Capture the cell that displays the provided text and extract its [X, Y] central coordinate. 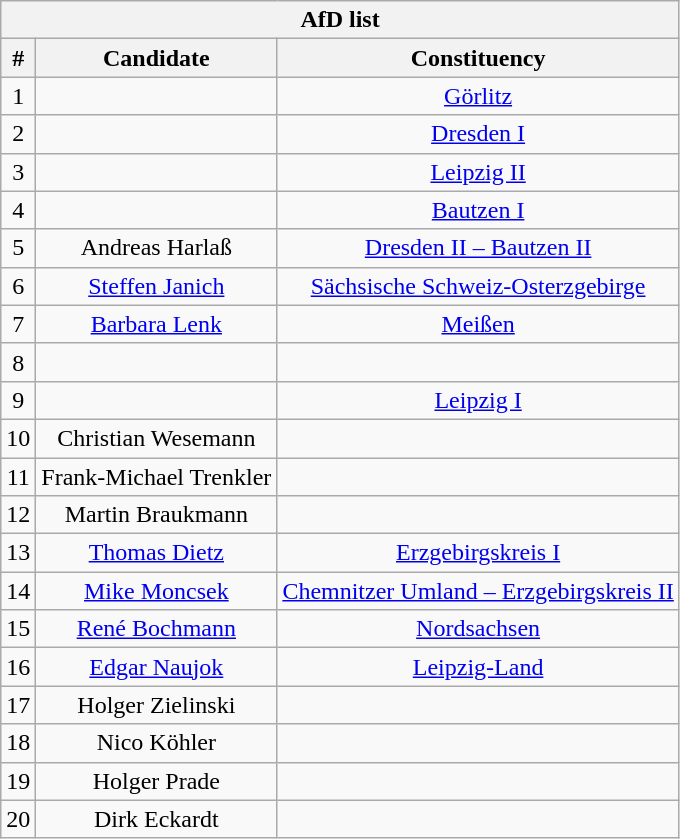
7 [18, 324]
5 [18, 248]
6 [18, 286]
Holger Zielinski [156, 705]
Sächsische Schweiz-Osterzgebirge [478, 286]
Meißen [478, 324]
Edgar Naujok [156, 667]
1 [18, 96]
3 [18, 172]
Holger Prade [156, 781]
12 [18, 515]
Chemnitzer Umland – Erzgebirgskreis II [478, 591]
13 [18, 553]
Barbara Lenk [156, 324]
11 [18, 477]
Dresden I [478, 134]
# [18, 58]
Andreas Harlaß [156, 248]
AfD list [340, 20]
19 [18, 781]
Leipzig I [478, 400]
14 [18, 591]
Frank-Michael Trenkler [156, 477]
15 [18, 629]
Constituency [478, 58]
Nordsachsen [478, 629]
9 [18, 400]
4 [18, 210]
18 [18, 743]
René Bochmann [156, 629]
Leipzig-Land [478, 667]
Steffen Janich [156, 286]
Nico Köhler [156, 743]
16 [18, 667]
Thomas Dietz [156, 553]
Mike Moncsek [156, 591]
Candidate [156, 58]
10 [18, 438]
Christian Wesemann [156, 438]
Leipzig II [478, 172]
Dirk Eckardt [156, 819]
Görlitz [478, 96]
Erzgebirgskreis I [478, 553]
Dresden II – Bautzen II [478, 248]
8 [18, 362]
Bautzen I [478, 210]
20 [18, 819]
17 [18, 705]
2 [18, 134]
Martin Braukmann [156, 515]
